Extract the [X, Y] coordinate from the center of the cell holding the provided text.  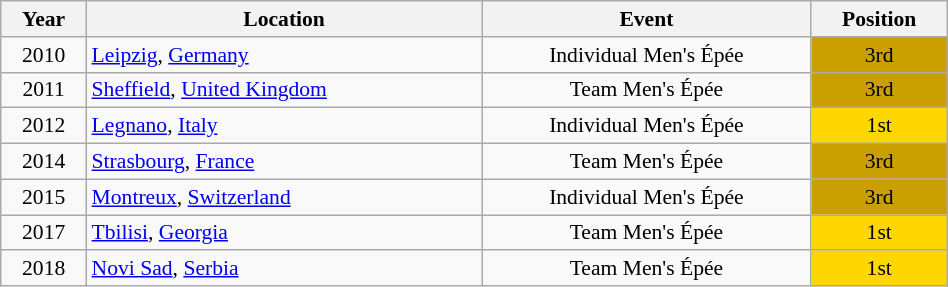
2014 [44, 162]
Montreux, Switzerland [284, 197]
2011 [44, 90]
Year [44, 19]
2017 [44, 233]
Legnano, Italy [284, 126]
2015 [44, 197]
Position [879, 19]
Event [647, 19]
Novi Sad, Serbia [284, 269]
Location [284, 19]
2012 [44, 126]
Sheffield, United Kingdom [284, 90]
Tbilisi, Georgia [284, 233]
2018 [44, 269]
2010 [44, 55]
Strasbourg, France [284, 162]
Leipzig, Germany [284, 55]
